Return [x, y] of the center of cell containing provided text 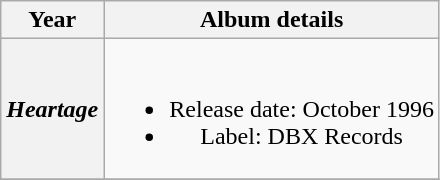
Year [52, 20]
Heartage [52, 109]
Album details [272, 20]
Release date: October 1996Label: DBX Records [272, 109]
